Return (X, Y) of the center of cell containing provided text 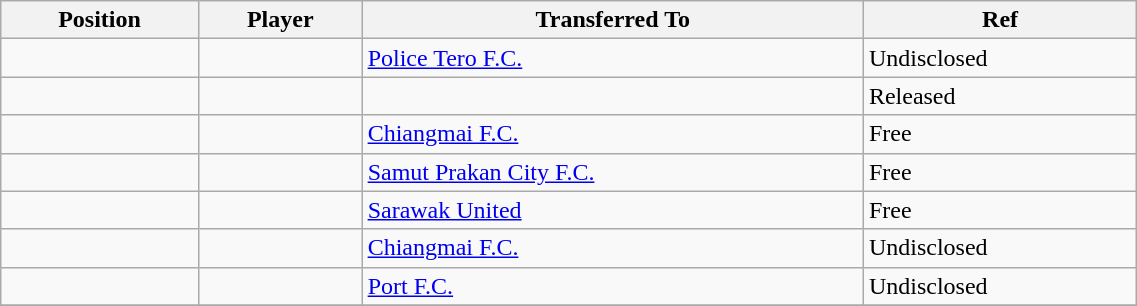
Position (100, 20)
Transferred To (612, 20)
Samut Prakan City F.C. (612, 172)
Released (1000, 96)
Police Tero F.C. (612, 58)
Sarawak United (612, 210)
Port F.C. (612, 286)
Ref (1000, 20)
Player (280, 20)
